Provide the (X, Y) coordinate of the cell's center where the given text is located.  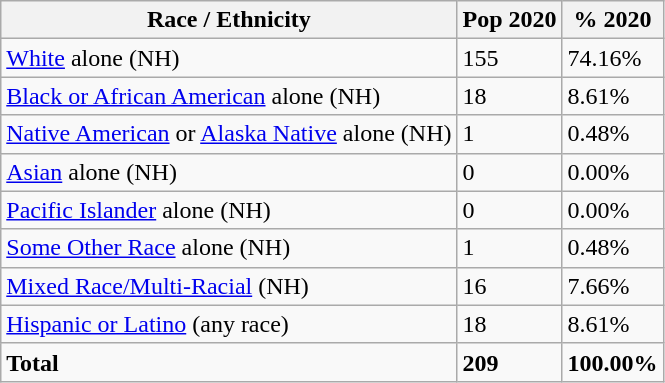
Native American or Alaska Native alone (NH) (229, 134)
Pop 2020 (510, 20)
7.66% (612, 286)
Race / Ethnicity (229, 20)
Black or African American alone (NH) (229, 96)
Some Other Race alone (NH) (229, 248)
% 2020 (612, 20)
Pacific Islander alone (NH) (229, 210)
74.16% (612, 58)
Hispanic or Latino (any race) (229, 324)
100.00% (612, 362)
Total (229, 362)
Asian alone (NH) (229, 172)
155 (510, 58)
Mixed Race/Multi-Racial (NH) (229, 286)
White alone (NH) (229, 58)
209 (510, 362)
16 (510, 286)
